Detect which cell encompasses the target text, then output its [X, Y] center coordinate. 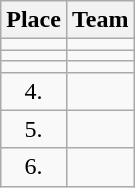
Place [34, 20]
4. [34, 91]
5. [34, 129]
6. [34, 167]
Team [100, 20]
